Provide the [X, Y] coordinate of the cell's center where the given text is located.  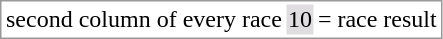
= race result [377, 19]
10 [300, 19]
second column of every race [144, 19]
